Scan for the cell matching the given text and deliver its [x, y] coordinate at center. 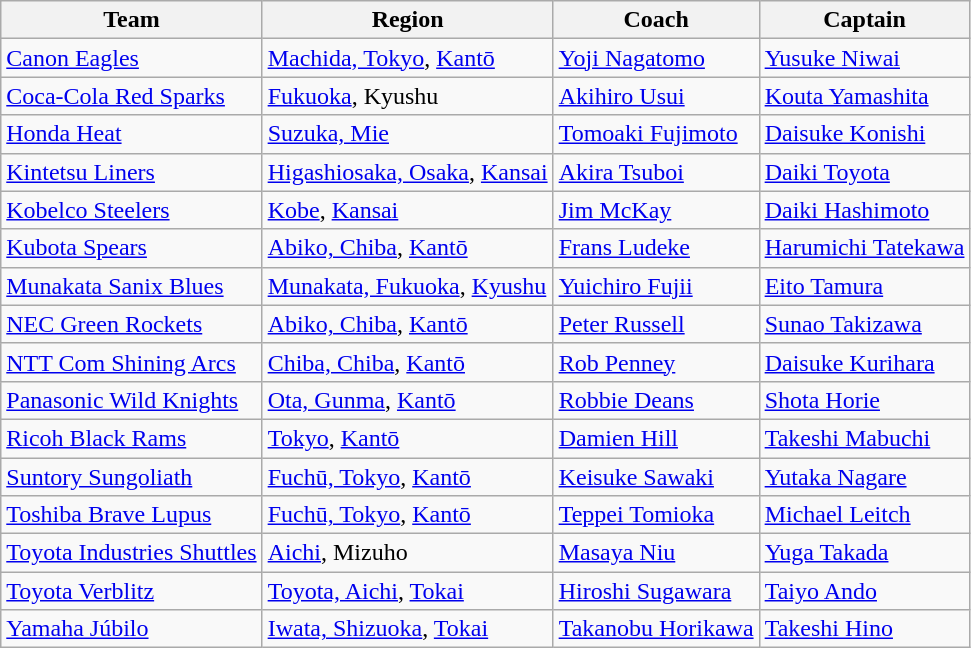
Sunao Takizawa [864, 324]
Michael Leitch [864, 515]
Ricoh Black Rams [132, 438]
Fukuoka, Kyushu [408, 96]
Suzuka, Mie [408, 134]
Higashiosaka, Osaka, Kansai [408, 172]
Region [408, 20]
Daisuke Konishi [864, 134]
Akihiro Usui [656, 96]
Teppei Tomioka [656, 515]
Jim McKay [656, 210]
NEC Green Rockets [132, 324]
Munakata, Fukuoka, Kyushu [408, 286]
Honda Heat [132, 134]
Iwata, Shizuoka, Tokai [408, 629]
Suntory Sungoliath [132, 477]
NTT Com Shining Arcs [132, 362]
Hiroshi Sugawara [656, 591]
Toyota, Aichi, Tokai [408, 591]
Toyota Industries Shuttles [132, 553]
Canon Eagles [132, 58]
Chiba, Chiba, Kantō [408, 362]
Coca-Cola Red Sparks [132, 96]
Keisuke Sawaki [656, 477]
Coach [656, 20]
Masaya Niu [656, 553]
Harumichi Tatekawa [864, 248]
Yusuke Niwai [864, 58]
Munakata Sanix Blues [132, 286]
Eito Tamura [864, 286]
Robbie Deans [656, 400]
Yuga Takada [864, 553]
Aichi, Mizuho [408, 553]
Takeshi Mabuchi [864, 438]
Kintetsu Liners [132, 172]
Yutaka Nagare [864, 477]
Machida, Tokyo, Kantō [408, 58]
Damien Hill [656, 438]
Team [132, 20]
Kubota Spears [132, 248]
Kobe, Kansai [408, 210]
Peter Russell [656, 324]
Takanobu Horikawa [656, 629]
Yuichiro Fujii [656, 286]
Daiki Toyota [864, 172]
Rob Penney [656, 362]
Toyota Verblitz [132, 591]
Shota Horie [864, 400]
Frans Ludeke [656, 248]
Kouta Yamashita [864, 96]
Akira Tsuboi [656, 172]
Tokyo, Kantō [408, 438]
Ota, Gunma, Kantō [408, 400]
Taiyo Ando [864, 591]
Toshiba Brave Lupus [132, 515]
Yamaha Júbilo [132, 629]
Yoji Nagatomo [656, 58]
Daiki Hashimoto [864, 210]
Takeshi Hino [864, 629]
Captain [864, 20]
Tomoaki Fujimoto [656, 134]
Daisuke Kurihara [864, 362]
Panasonic Wild Knights [132, 400]
Kobelco Steelers [132, 210]
